From the cell containing the given text, extract its center point as [X, Y] coordinate. 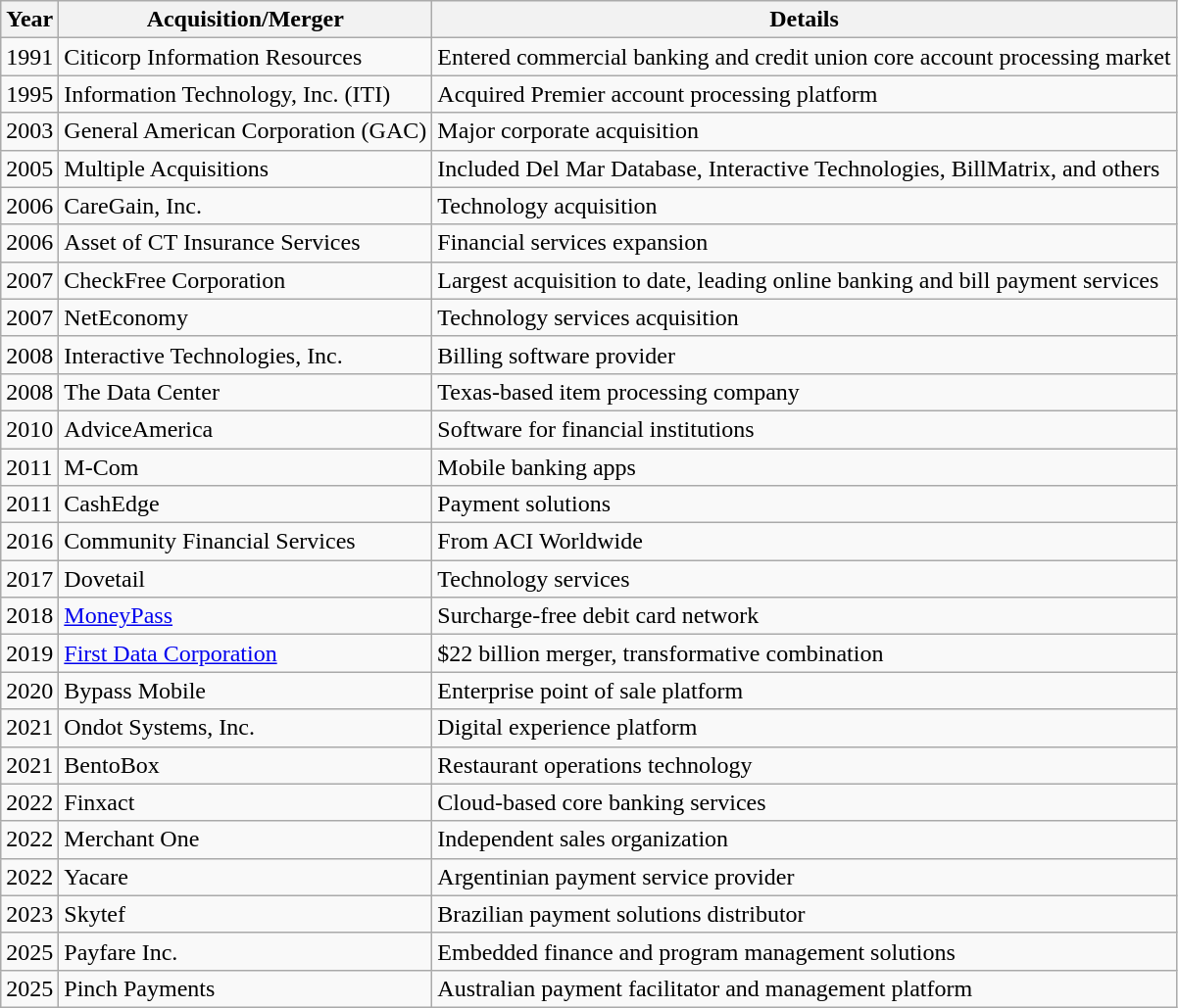
Mobile banking apps [804, 467]
Finxact [245, 802]
Pinch Payments [245, 988]
2003 [29, 131]
M-Com [245, 467]
Technology services acquisition [804, 317]
Included Del Mar Database, Interactive Technologies, BillMatrix, and others [804, 168]
1991 [29, 57]
The Data Center [245, 392]
2018 [29, 616]
Surcharge-free debit card network [804, 616]
MoneyPass [245, 616]
CheckFree Corporation [245, 280]
General American Corporation (GAC) [245, 131]
Digital experience platform [804, 728]
2016 [29, 542]
Entered commercial banking and credit union core account processing market [804, 57]
Community Financial Services [245, 542]
Bypass Mobile [245, 691]
CareGain, Inc. [245, 206]
First Data Corporation [245, 653]
From ACI Worldwide [804, 542]
Interactive Technologies, Inc. [245, 355]
BentoBox [245, 765]
Embedded finance and program management solutions [804, 951]
Major corporate acquisition [804, 131]
Technology services [804, 579]
Texas-based item processing company [804, 392]
CashEdge [245, 504]
Brazilian payment solutions distributor [804, 914]
Ondot Systems, Inc. [245, 728]
Payment solutions [804, 504]
Software for financial institutions [804, 429]
Details [804, 20]
2017 [29, 579]
NetEconomy [245, 317]
Technology acquisition [804, 206]
Independent sales organization [804, 840]
Skytef [245, 914]
2020 [29, 691]
Billing software provider [804, 355]
Payfare Inc. [245, 951]
Merchant One [245, 840]
Argentinian payment service provider [804, 877]
2023 [29, 914]
$22 billion merger, transformative combination [804, 653]
2005 [29, 168]
Yacare [245, 877]
Dovetail [245, 579]
Asset of CT Insurance Services [245, 243]
Acquired Premier account processing platform [804, 94]
Acquisition/Merger [245, 20]
2019 [29, 653]
1995 [29, 94]
Year [29, 20]
Multiple Acquisitions [245, 168]
Information Technology, Inc. (ITI) [245, 94]
Cloud-based core banking services [804, 802]
Financial services expansion [804, 243]
Enterprise point of sale platform [804, 691]
Largest acquisition to date, leading online banking and bill payment services [804, 280]
Australian payment facilitator and management platform [804, 988]
AdviceAmerica [245, 429]
Restaurant operations technology [804, 765]
2010 [29, 429]
Citicorp Information Resources [245, 57]
